Locate the cell with the specified text and output its [x, y] center coordinate. 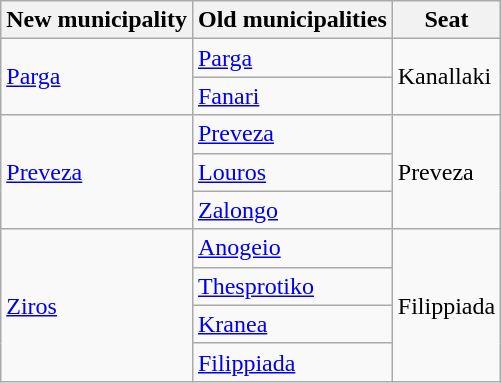
Ziros [97, 305]
Old municipalities [292, 20]
Seat [446, 20]
Kranea [292, 324]
Fanari [292, 96]
Zalongo [292, 210]
New municipality [97, 20]
Kanallaki [446, 77]
Louros [292, 172]
Thesprotiko [292, 286]
Anogeio [292, 248]
